Provide the [X, Y] coordinate of the cell's center where the given text is located.  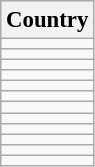
Country [48, 20]
